Search for the cell housing the specified text and yield its (X, Y) center coordinate. 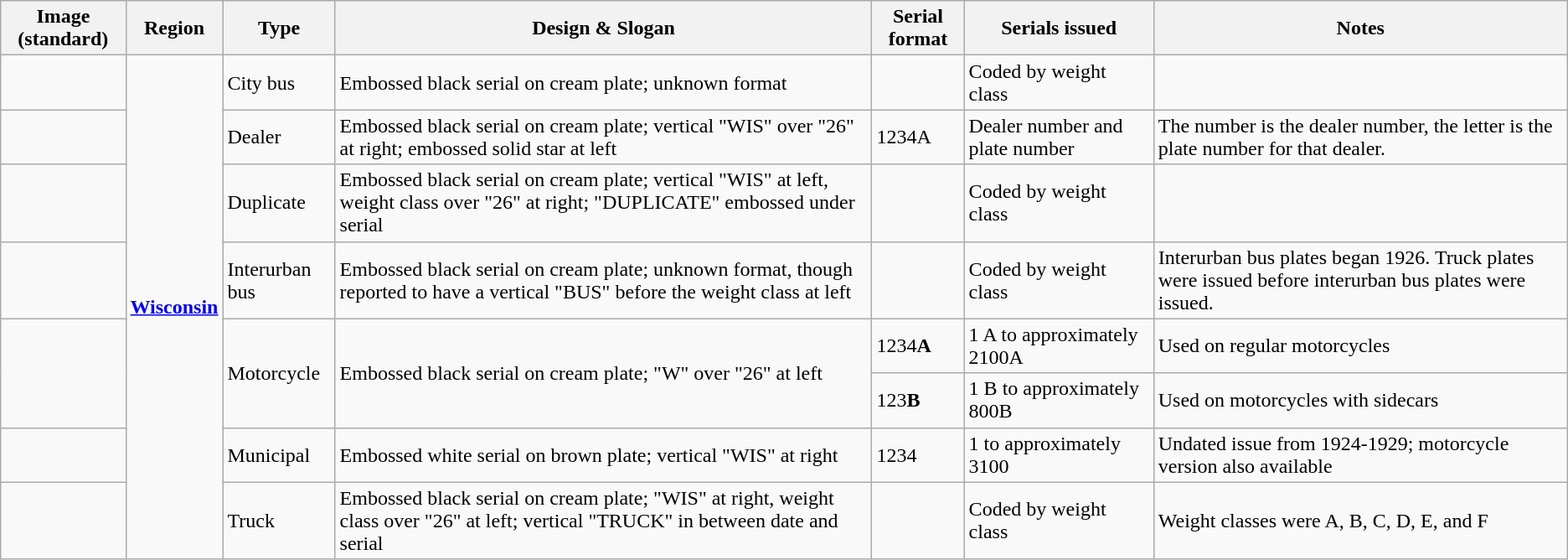
Embossed black serial on cream plate; vertical "WIS" at left, weight class over "26" at right; "DUPLICATE" embossed under serial (603, 203)
The number is the dealer number, the letter is the plate number for that dealer. (1360, 137)
Serials issued (1059, 29)
Embossed black serial on cream plate; "W" over "26" at left (603, 373)
Wisconsin (174, 308)
Region (174, 29)
Design & Slogan (603, 29)
Serial format (918, 29)
City bus (279, 82)
Type (279, 29)
1234 (918, 454)
1 A to approximately 2100A (1059, 345)
Embossed white serial on brown plate; vertical "WIS" at right (603, 454)
Motorcycle (279, 373)
Undated issue from 1924-1929; motorcycle version also available (1360, 454)
Duplicate (279, 203)
Notes (1360, 29)
1 B to approximately 800B (1059, 401)
Dealer number and plate number (1059, 137)
Interurban bus plates began 1926. Truck plates were issued before interurban bus plates were issued. (1360, 280)
Image (standard) (64, 29)
Municipal (279, 454)
Dealer (279, 137)
Used on regular motorcycles (1360, 345)
Truck (279, 521)
123B (918, 401)
Used on motorcycles with sidecars (1360, 401)
1 to approximately 3100 (1059, 454)
Interurban bus (279, 280)
Embossed black serial on cream plate; vertical "WIS" over "26" at right; embossed solid star at left (603, 137)
Embossed black serial on cream plate; unknown format (603, 82)
Weight classes were A, B, C, D, E, and F (1360, 521)
Embossed black serial on cream plate; "WIS" at right, weight class over "26" at left; vertical "TRUCK" in between date and serial (603, 521)
Embossed black serial on cream plate; unknown format, though reported to have a vertical "BUS" before the weight class at left (603, 280)
